Scan for the cell matching the given text and deliver its [X, Y] coordinate at center. 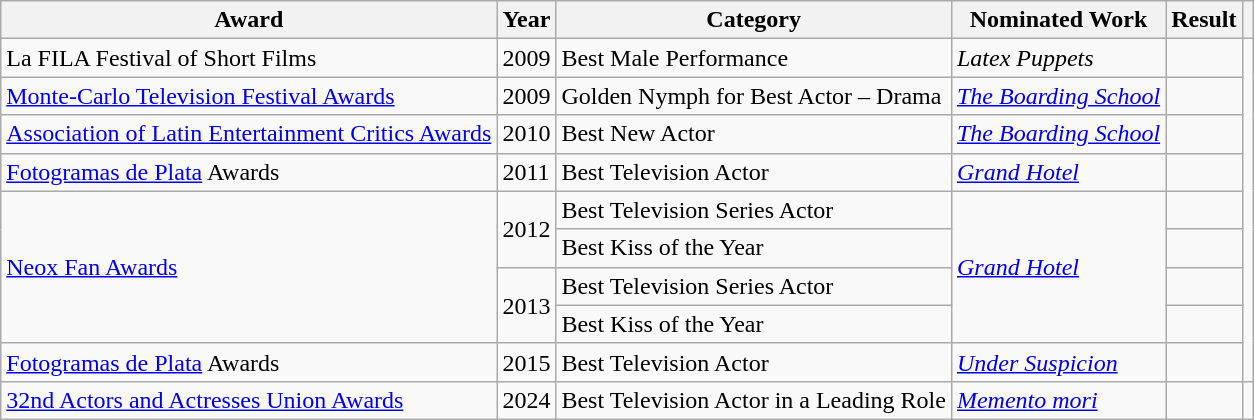
La FILA Festival of Short Films [249, 58]
2011 [526, 172]
Year [526, 20]
32nd Actors and Actresses Union Awards [249, 400]
Best Male Performance [754, 58]
Award [249, 20]
Best New Actor [754, 134]
Latex Puppets [1058, 58]
2013 [526, 305]
2015 [526, 362]
2012 [526, 229]
2010 [526, 134]
Best Television Actor in a Leading Role [754, 400]
Category [754, 20]
Memento mori [1058, 400]
Result [1204, 20]
Association of Latin Entertainment Critics Awards [249, 134]
Nominated Work [1058, 20]
Under Suspicion [1058, 362]
Monte-Carlo Television Festival Awards [249, 96]
2024 [526, 400]
Golden Nymph for Best Actor – Drama [754, 96]
Neox Fan Awards [249, 267]
